Detect which cell encompasses the target text, then output its [X, Y] center coordinate. 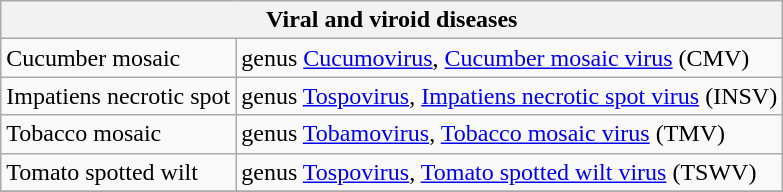
Tobacco mosaic [118, 134]
Impatiens necrotic spot [118, 96]
genus Tospovirus, Impatiens necrotic spot virus (INSV) [510, 96]
Tomato spotted wilt [118, 172]
Viral and viroid diseases [392, 20]
Cucumber mosaic [118, 58]
genus Cucumovirus, Cucumber mosaic virus (CMV) [510, 58]
genus Tospovirus, Tomato spotted wilt virus (TSWV) [510, 172]
genus Tobamovirus, Tobacco mosaic virus (TMV) [510, 134]
